Provide the [X, Y] coordinate of the cell's center where the given text is located.  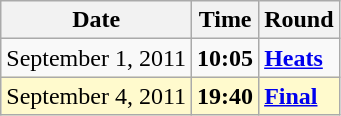
Date [96, 20]
10:05 [226, 58]
Time [226, 20]
September 1, 2011 [96, 58]
Final [299, 96]
19:40 [226, 96]
Heats [299, 58]
September 4, 2011 [96, 96]
Round [299, 20]
